Extract the (x, y) coordinate from the center of the cell holding the provided text.  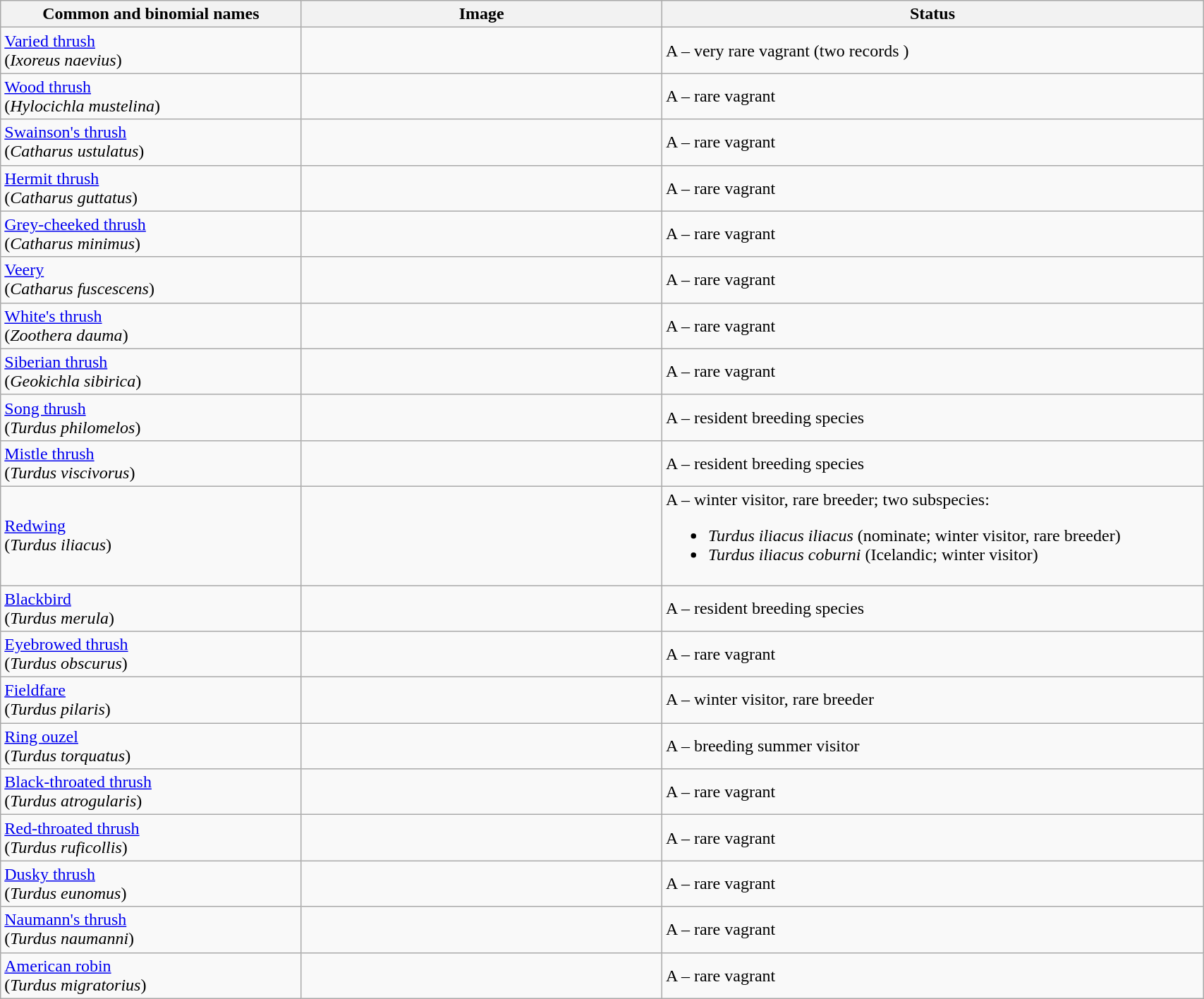
Swainson's thrush(Catharus ustulatus) (151, 143)
A – breeding summer visitor (932, 746)
American robin(Turdus migratorius) (151, 975)
Fieldfare(Turdus pilaris) (151, 700)
Ring ouzel(Turdus torquatus) (151, 746)
A – very rare vagrant (two records ) (932, 51)
Naumann's thrush(Turdus naumanni) (151, 930)
Wood thrush(Hylocichla mustelina) (151, 96)
Song thrush(Turdus philomelos) (151, 418)
Common and binomial names (151, 14)
Veery(Catharus fuscescens) (151, 279)
Hermit thrush(Catharus guttatus) (151, 188)
Dusky thrush(Turdus eunomus) (151, 883)
Varied thrush(Ixoreus naevius) (151, 51)
A – winter visitor, rare breeder (932, 700)
Eyebrowed thrush(Turdus obscurus) (151, 655)
Status (932, 14)
Redwing(Turdus iliacus) (151, 535)
Red-throated thrush(Turdus ruficollis) (151, 838)
White's thrush(Zoothera dauma) (151, 326)
Grey-cheeked thrush(Catharus minimus) (151, 234)
Siberian thrush(Geokichla sibirica) (151, 371)
Image (481, 14)
Black-throated thrush(Turdus atrogularis) (151, 792)
Mistle thrush(Turdus viscivorus) (151, 463)
Blackbird(Turdus merula) (151, 608)
